Search for the cell housing the specified text and yield its [x, y] center coordinate. 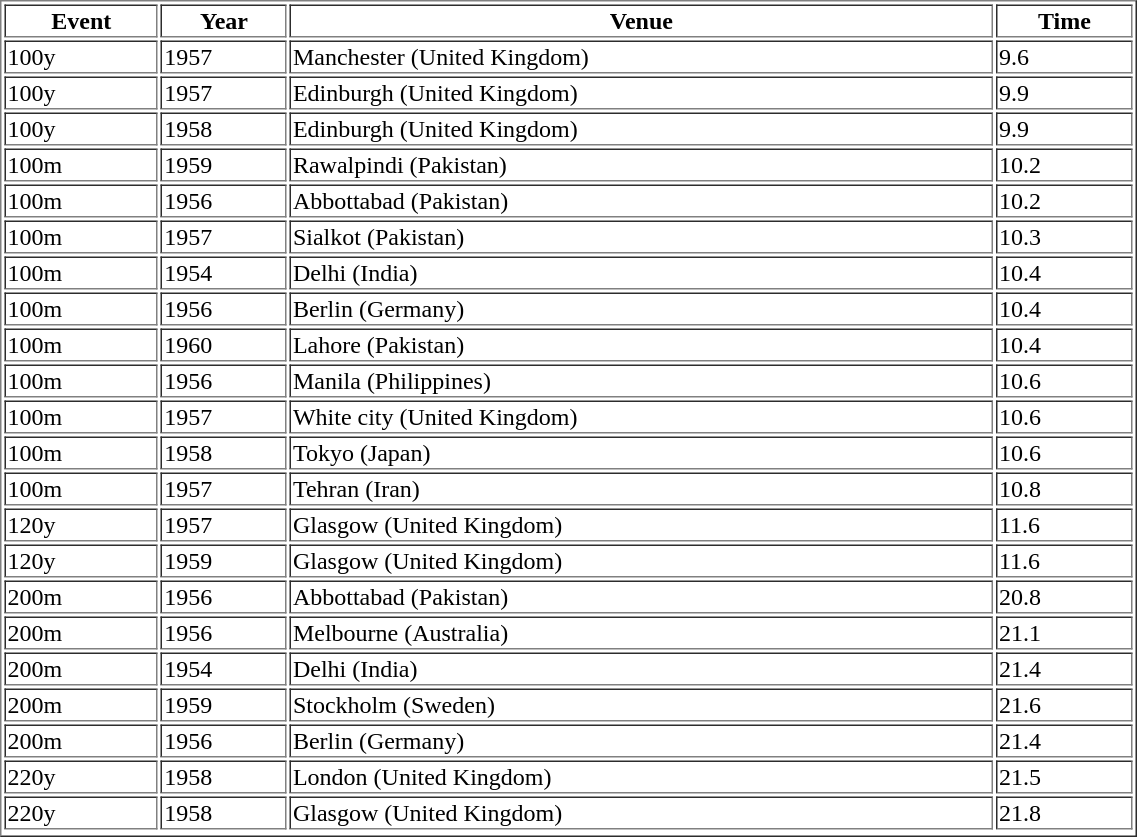
Event [81, 20]
Tokyo (Japan) [642, 452]
Lahore (Pakistan) [642, 344]
Rawalpindi (Pakistan) [642, 164]
21.1 [1064, 632]
20.8 [1064, 596]
White city (United Kingdom) [642, 416]
Venue [642, 20]
Manchester (United Kingdom) [642, 56]
10.3 [1064, 236]
10.8 [1064, 488]
21.8 [1064, 812]
Time [1064, 20]
Melbourne (Australia) [642, 632]
Sialkot (Pakistan) [642, 236]
1960 [224, 344]
9.6 [1064, 56]
21.5 [1064, 776]
Stockholm (Sweden) [642, 704]
21.6 [1064, 704]
Manila (Philippines) [642, 380]
Year [224, 20]
Tehran (Iran) [642, 488]
London (United Kingdom) [642, 776]
